Locate the cell with the specified text and output its (X, Y) center coordinate. 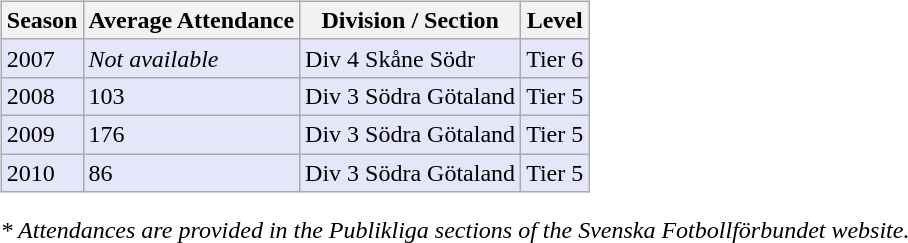
2009 (42, 134)
176 (192, 134)
103 (192, 96)
Season (42, 20)
Level (555, 20)
Not available (192, 58)
Average Attendance (192, 20)
Division / Section (410, 20)
2010 (42, 173)
86 (192, 173)
Div 4 Skåne Södr (410, 58)
2008 (42, 96)
2007 (42, 58)
Tier 6 (555, 58)
